From the cell containing the given text, extract its center point as [x, y] coordinate. 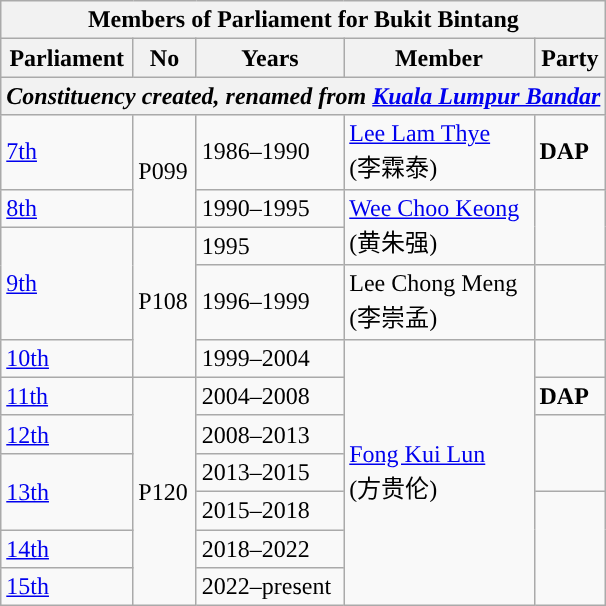
2015–2018 [270, 510]
1996–1999 [270, 302]
1990–1995 [270, 208]
1995 [270, 246]
2018–2022 [270, 549]
1986–1990 [270, 152]
P120 [164, 491]
2022–present [270, 587]
9th [67, 283]
Members of Parliament for Bukit Bintang [304, 20]
13th [67, 491]
15th [67, 587]
Lee Chong Meng (李崇孟) [439, 302]
Parliament [67, 58]
Party [570, 58]
8th [67, 208]
Constituency created, renamed from Kuala Lumpur Bandar [304, 96]
1999–2004 [270, 358]
7th [67, 152]
Wee Choo Keong (黄朱强) [439, 227]
Member [439, 58]
P108 [164, 302]
11th [67, 396]
2004–2008 [270, 396]
2013–2015 [270, 472]
Lee Lam Thye (李霖泰) [439, 152]
14th [67, 549]
No [164, 58]
Years [270, 58]
12th [67, 434]
2008–2013 [270, 434]
P099 [164, 171]
10th [67, 358]
Fong Kui Lun (方贵伦) [439, 472]
